Pinpoint the cell where the given text exists, returning its [X, Y] midpoint coordinate. 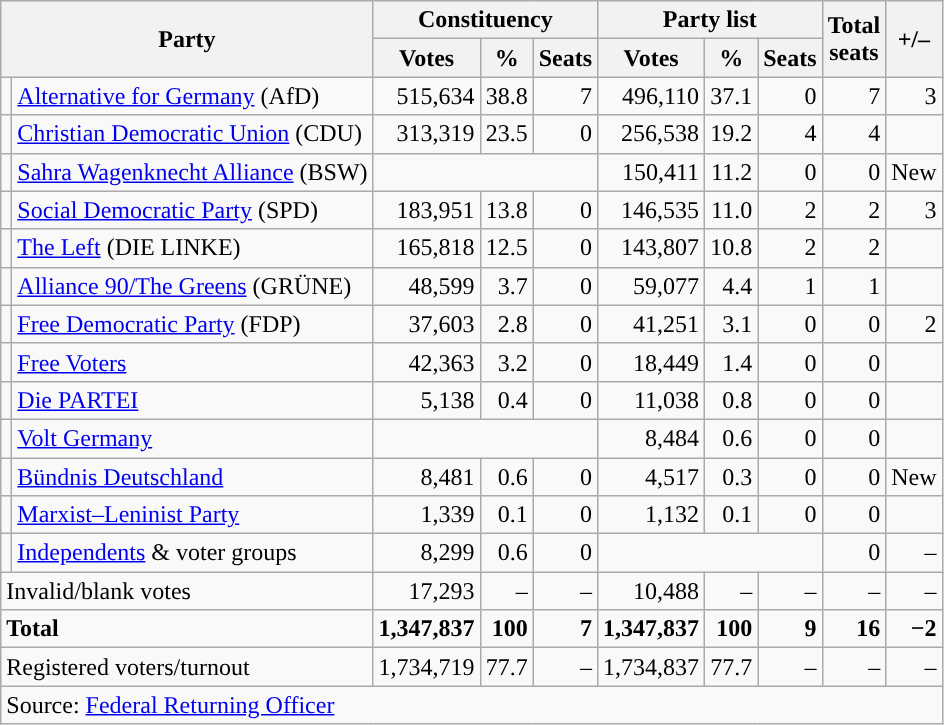
0.8 [732, 400]
9 [790, 629]
1,734,719 [426, 667]
41,251 [652, 324]
38.8 [506, 96]
11,038 [652, 400]
Independents & voter groups [192, 553]
8,481 [426, 477]
150,411 [652, 172]
Sahra Wagenknecht Alliance (BSW) [192, 172]
Registered voters/turnout [187, 667]
Constituency [486, 20]
1.4 [732, 362]
Party list [710, 20]
183,951 [426, 210]
11.0 [732, 210]
4.4 [732, 286]
1,132 [652, 515]
Volt Germany [192, 438]
0.4 [506, 400]
12.5 [506, 248]
256,538 [652, 134]
5,138 [426, 400]
The Left (DIE LINKE) [192, 248]
42,363 [426, 362]
4,517 [652, 477]
18,449 [652, 362]
3.1 [732, 324]
59,077 [652, 286]
Source: Federal Returning Officer [472, 705]
515,634 [426, 96]
3.2 [506, 362]
Invalid/blank votes [187, 591]
Free Democratic Party (FDP) [192, 324]
19.2 [732, 134]
48,599 [426, 286]
1,734,837 [652, 667]
1,339 [426, 515]
496,110 [652, 96]
143,807 [652, 248]
37,603 [426, 324]
10.8 [732, 248]
11.2 [732, 172]
Alternative for Germany (AfD) [192, 96]
313,319 [426, 134]
0.3 [732, 477]
Christian Democratic Union (CDU) [192, 134]
Total [187, 629]
Social Democratic Party (SPD) [192, 210]
10,488 [652, 591]
Bündnis Deutschland [192, 477]
16 [854, 629]
Party [187, 39]
Alliance 90/The Greens (GRÜNE) [192, 286]
3.7 [506, 286]
13.8 [506, 210]
2.8 [506, 324]
Free Voters [192, 362]
17,293 [426, 591]
−2 [914, 629]
+/– [914, 39]
37.1 [732, 96]
Die PARTEI [192, 400]
Marxist–Leninist Party [192, 515]
Totalseats [854, 39]
23.5 [506, 134]
8,484 [652, 438]
165,818 [426, 248]
8,299 [426, 553]
146,535 [652, 210]
